Find where the given text appears and provide that cell's center as [X, Y] coordinate. 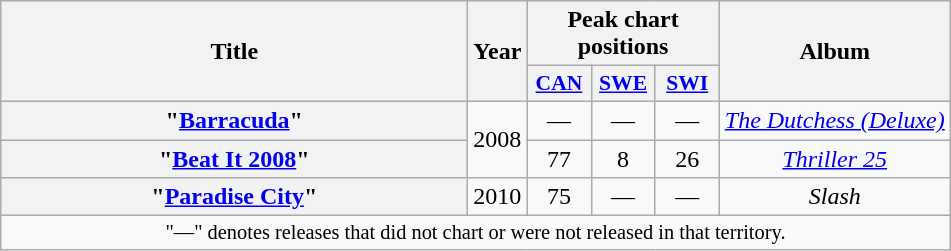
SWE [623, 84]
SWI [687, 84]
77 [559, 159]
"—" denotes releases that did not chart or were not released in that territory. [476, 233]
"Paradise City" [234, 197]
Title [234, 52]
"Barracuda" [234, 120]
"Beat It 2008" [234, 159]
Slash [834, 197]
Thriller 25 [834, 159]
8 [623, 159]
Peak chart positions [623, 34]
Album [834, 52]
75 [559, 197]
26 [687, 159]
The Dutchess (Deluxe) [834, 120]
2008 [498, 139]
2010 [498, 197]
Year [498, 52]
CAN [559, 84]
